Return the [X, Y] coordinate for the center point of the cell that contains the specified text.  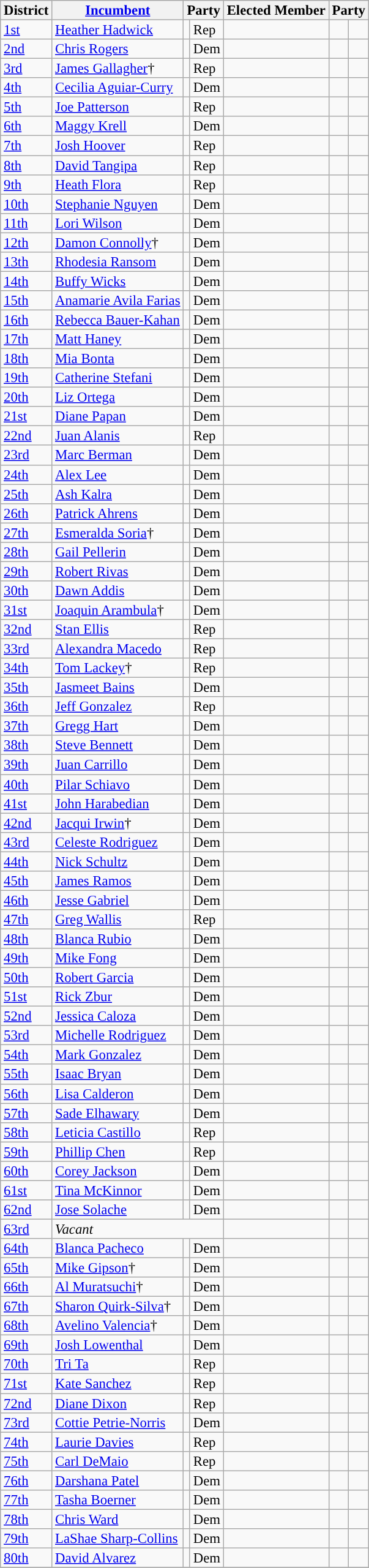
75th [26, 1461]
Diane Papan [117, 416]
46th [26, 900]
18th [26, 359]
District [26, 10]
15th [26, 301]
Michelle Rodriguez [117, 1035]
Joe Patterson [117, 107]
2nd [26, 49]
James Ramos [117, 881]
22nd [26, 436]
78th [26, 1519]
Esmeralda Soria† [117, 533]
5th [26, 107]
Gail Pellerin [117, 552]
Carl DeMaio [117, 1461]
Corey Jackson [117, 1171]
Chris Rogers [117, 49]
Laurie Davies [117, 1442]
77th [26, 1500]
Liz Ortega [117, 397]
Avelino Valencia† [117, 1326]
Mike Fong [117, 958]
Mia Bonta [117, 359]
David Tangipa [117, 165]
Matt Haney [117, 339]
Phillip Chen [117, 1152]
Alexandra Macedo [117, 649]
62nd [26, 1210]
61st [26, 1190]
25th [26, 494]
4th [26, 88]
37th [26, 726]
Robert Rivas [117, 571]
Chris Ward [117, 1519]
Tri Ta [117, 1364]
Rick Zbur [117, 997]
Mark Gonzalez [117, 1055]
Cecilia Aguiar-Curry [117, 88]
Mike Gipson† [117, 1268]
Elected Member [276, 10]
Vacant [138, 1229]
33rd [26, 649]
65th [26, 1268]
Sade Elhawary [117, 1113]
10th [26, 204]
Darshana Patel [117, 1480]
57th [26, 1113]
Leticia Castillo [117, 1132]
Jasmeet Bains [117, 688]
Juan Alanis [117, 436]
11th [26, 223]
Incumbent [117, 10]
59th [26, 1152]
67th [26, 1307]
Steve Bennett [117, 746]
Juan Carrillo [117, 765]
47th [26, 920]
Jacqui Irwin† [117, 823]
27th [26, 533]
21st [26, 416]
Josh Lowenthal [117, 1345]
Celeste Rodriguez [117, 842]
16th [26, 320]
56th [26, 1093]
9th [26, 184]
24th [26, 475]
71st [26, 1384]
38th [26, 746]
68th [26, 1326]
Jesse Gabriel [117, 900]
Greg Wallis [117, 920]
Heath Flora [117, 184]
Maggy Krell [117, 126]
6th [26, 126]
Rhodesia Ransom [117, 262]
32nd [26, 629]
Joaquin Arambula† [117, 610]
51st [26, 997]
Stephanie Nguyen [117, 204]
Anamarie Avila Farias [117, 301]
Lori Wilson [117, 223]
17th [26, 339]
80th [26, 1558]
7th [26, 146]
Patrick Ahrens [117, 513]
Josh Hoover [117, 146]
40th [26, 784]
73rd [26, 1422]
23rd [26, 456]
35th [26, 688]
14th [26, 281]
64th [26, 1248]
Lisa Calderon [117, 1093]
41st [26, 803]
49th [26, 958]
Nick Schultz [117, 861]
29th [26, 571]
Heather Hadwick [117, 30]
Jose Solache [117, 1210]
44th [26, 861]
20th [26, 397]
Stan Ellis [117, 629]
76th [26, 1480]
30th [26, 591]
74th [26, 1442]
Gregg Hart [117, 726]
52nd [26, 1016]
70th [26, 1364]
54th [26, 1055]
1st [26, 30]
Blanca Pacheco [117, 1248]
Al Muratsuchi† [117, 1287]
Ash Kalra [117, 494]
34th [26, 668]
53rd [26, 1035]
LaShae Sharp-Collins [117, 1539]
Tom Lackey† [117, 668]
Cottie Petrie-Norris [117, 1422]
79th [26, 1539]
55th [26, 1075]
19th [26, 378]
60th [26, 1171]
John Harabedian [117, 803]
Catherine Stefani [117, 378]
50th [26, 978]
Tina McKinnor [117, 1190]
Damon Connolly† [117, 242]
Blanca Rubio [117, 939]
63rd [26, 1229]
28th [26, 552]
Rebecca Bauer-Kahan [117, 320]
David Alvarez [117, 1558]
69th [26, 1345]
45th [26, 881]
Buffy Wicks [117, 281]
Jeff Gonzalez [117, 707]
13th [26, 262]
66th [26, 1287]
12th [26, 242]
Sharon Quirk-Silva† [117, 1307]
58th [26, 1132]
Robert Garcia [117, 978]
Dawn Addis [117, 591]
Kate Sanchez [117, 1384]
42nd [26, 823]
James Gallagher† [117, 69]
Alex Lee [117, 475]
Isaac Bryan [117, 1075]
72nd [26, 1403]
Tasha Boerner [117, 1500]
26th [26, 513]
8th [26, 165]
Jessica Caloza [117, 1016]
36th [26, 707]
Pilar Schiavo [117, 784]
43rd [26, 842]
Marc Berman [117, 456]
39th [26, 765]
31st [26, 610]
Diane Dixon [117, 1403]
48th [26, 939]
3rd [26, 69]
